Return [x, y] of the center of cell containing provided text 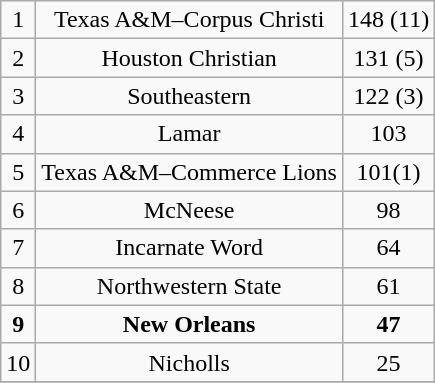
1 [18, 20]
McNeese [190, 210]
25 [388, 362]
Northwestern State [190, 286]
9 [18, 324]
8 [18, 286]
7 [18, 248]
10 [18, 362]
5 [18, 172]
Nicholls [190, 362]
New Orleans [190, 324]
47 [388, 324]
Texas A&M–Commerce Lions [190, 172]
148 (11) [388, 20]
2 [18, 58]
Incarnate Word [190, 248]
101(1) [388, 172]
3 [18, 96]
4 [18, 134]
Southeastern [190, 96]
98 [388, 210]
103 [388, 134]
6 [18, 210]
61 [388, 286]
122 (3) [388, 96]
131 (5) [388, 58]
Lamar [190, 134]
64 [388, 248]
Texas A&M–Corpus Christi [190, 20]
Houston Christian [190, 58]
